Search for the cell housing the specified text and yield its [x, y] center coordinate. 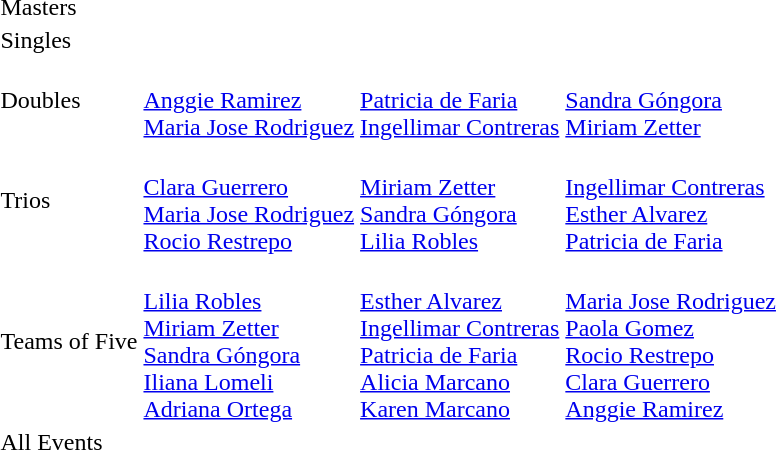
Clara GuerreroMaria Jose RodriguezRocio Restrepo [249, 200]
Patricia de FariaIngellimar Contreras [460, 100]
Lilia RoblesMiriam ZetterSandra GóngoraIliana LomeliAdriana Ortega [249, 342]
Anggie RamirezMaria Jose Rodriguez [249, 100]
Esther AlvarezIngellimar ContrerasPatricia de FariaAlicia MarcanoKaren Marcano [460, 342]
Miriam ZetterSandra GóngoraLilia Robles [460, 200]
